Extract the [X, Y] coordinate from the center of the cell holding the provided text.  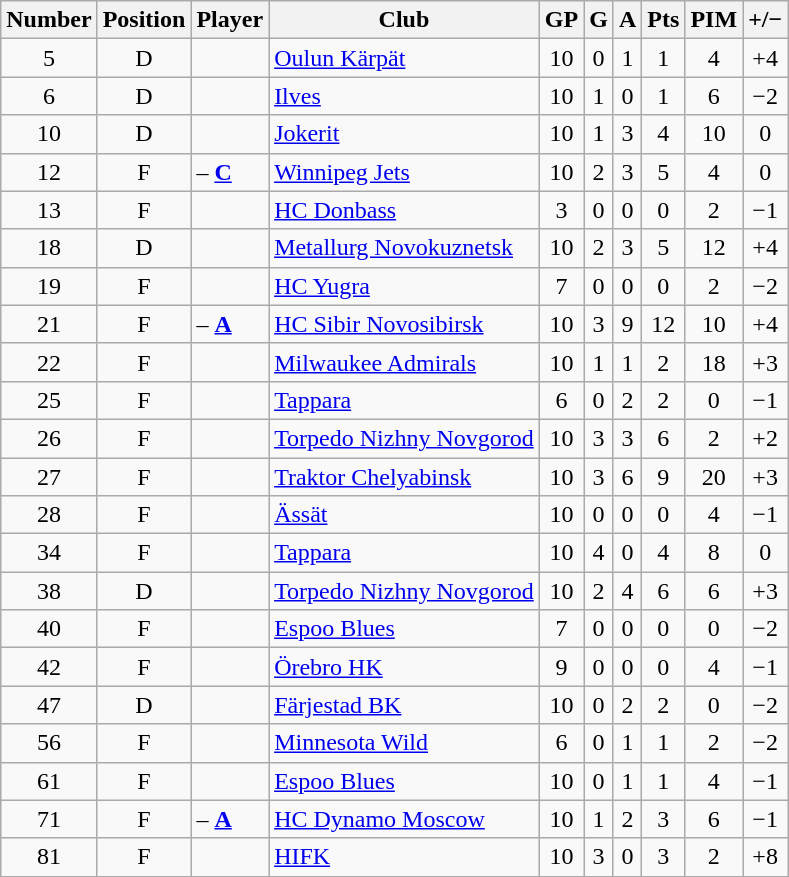
HC Sibir Novosibirsk [404, 324]
Pts [664, 20]
38 [49, 591]
20 [714, 477]
A [627, 20]
19 [49, 286]
Ilves [404, 96]
HC Dynamo Moscow [404, 819]
Jokerit [404, 134]
56 [49, 743]
61 [49, 781]
G [599, 20]
34 [49, 553]
+8 [766, 857]
Örebro HK [404, 667]
Milwaukee Admirals [404, 362]
GP [561, 20]
Player [230, 20]
Winnipeg Jets [404, 172]
– C [230, 172]
Minnesota Wild [404, 743]
25 [49, 400]
13 [49, 210]
47 [49, 705]
21 [49, 324]
Ässät [404, 515]
HC Yugra [404, 286]
HC Donbass [404, 210]
27 [49, 477]
71 [49, 819]
Club [404, 20]
Färjestad BK [404, 705]
PIM [714, 20]
28 [49, 515]
Metallurg Novokuznetsk [404, 248]
HIFK [404, 857]
+2 [766, 438]
81 [49, 857]
+/− [766, 20]
22 [49, 362]
Position [144, 20]
Oulun Kärpät [404, 58]
40 [49, 629]
Traktor Chelyabinsk [404, 477]
8 [714, 553]
Number [49, 20]
42 [49, 667]
26 [49, 438]
